Return [X, Y] of the center of cell containing provided text 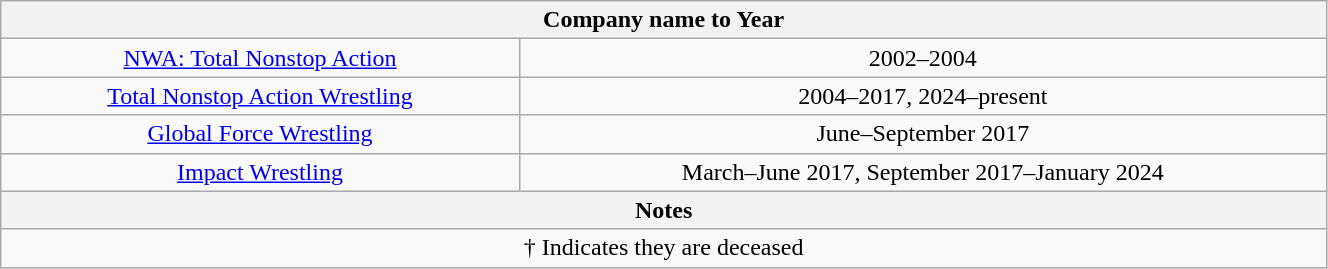
Company name to Year [664, 20]
Impact Wrestling [260, 172]
2004–2017, 2024–present [922, 96]
Global Force Wrestling [260, 134]
June–September 2017 [922, 134]
Notes [664, 210]
2002–2004 [922, 58]
March–June 2017, September 2017–January 2024 [922, 172]
NWA: Total Nonstop Action [260, 58]
† Indicates they are deceased [664, 248]
Total Nonstop Action Wrestling [260, 96]
